Return the [x, y] coordinate for the center point of the cell that contains the specified text.  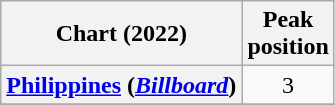
Chart (2022) [122, 34]
Philippines (Billboard) [122, 85]
3 [288, 85]
Peakposition [288, 34]
